Capture the cell that displays the provided text and extract its [x, y] central coordinate. 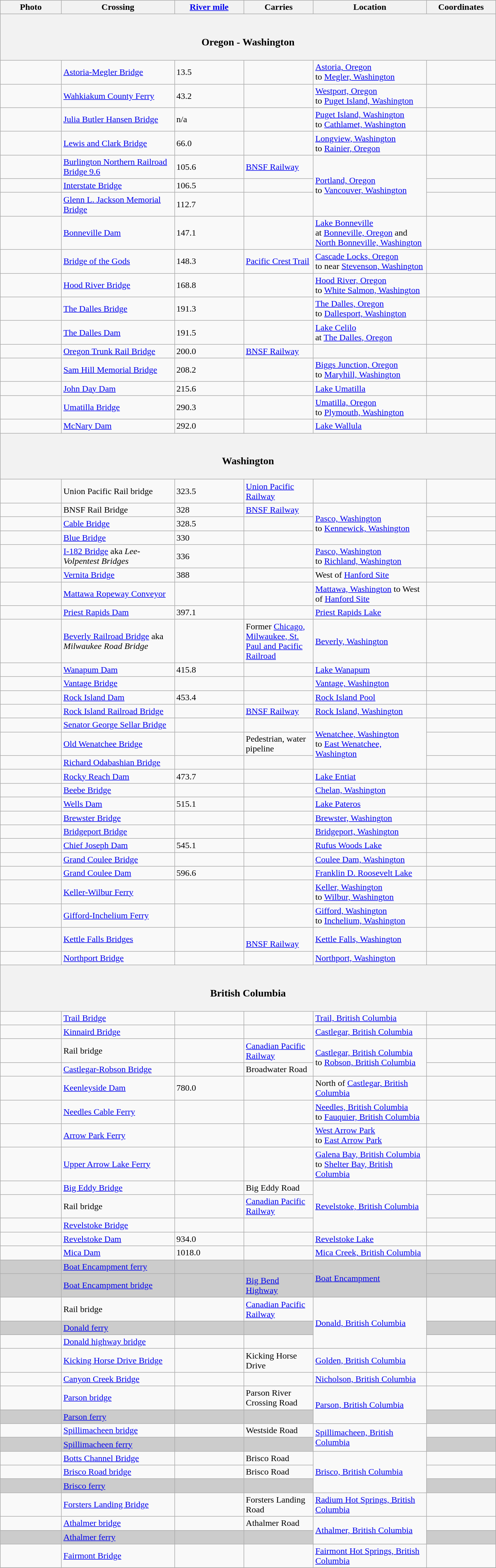
Coordinates [461, 7]
Arrow Park Ferry [118, 1136]
Location [370, 7]
BNSF Rail Bridge [118, 510]
112.7 [209, 204]
McNary Dam [118, 426]
Lake Umatilla [370, 389]
Parson bridge [118, 1398]
191.3 [209, 309]
1018.0 [209, 1253]
The Dalles Dam [118, 332]
105.6 [209, 167]
Rock Island, Washington [370, 711]
Gifford, Washingtonto Inchelium, Washington [370, 915]
Photo [31, 7]
388 [209, 575]
Vantage, Washington [370, 683]
West Arrow Parkto East Arrow Park [370, 1136]
Westport, Oregonto Puget Island, Washington [370, 96]
Athalmer bridge [118, 1523]
Hood River, Oregonto White Salmon, Washington [370, 285]
106.5 [209, 185]
Pacific Crest Trail [278, 262]
780.0 [209, 1088]
Wanapum Dam [118, 670]
Wahkiakum County Ferry [118, 96]
Wells Dam [118, 804]
Spillimacheen, British Columbia [370, 1437]
Spillimacheen ferry [118, 1444]
Canyon Creek Bridge [118, 1379]
Union Pacific Rail bridge [118, 491]
n/a [209, 119]
473.7 [209, 776]
Lewis and Clark Bridge [118, 143]
Boat Encampment [370, 1278]
Bonneville Dam [118, 233]
148.3 [209, 262]
Needles Cable Ferry [118, 1112]
Big Eddy Bridge [118, 1188]
336 [209, 556]
Bridgeport, Washington [370, 832]
Oregon - Washington [248, 37]
208.2 [209, 370]
Grand Coulee Bridge [118, 859]
397.1 [209, 613]
Union Pacific Railway [278, 491]
Revelstoke, British Columbia [370, 1206]
Biggs Junction, Oregonto Maryhill, Washington [370, 370]
Cable Bridge [118, 524]
British Columbia [248, 988]
292.0 [209, 426]
191.5 [209, 332]
Chelan, Washington [370, 790]
Kicking Horse Drive [278, 1360]
Brisco ferry [118, 1486]
147.1 [209, 233]
Gifford-Inchelium Ferry [118, 915]
200.0 [209, 351]
Richard Odabashian Bridge [118, 762]
Priest Rapids Dam [118, 613]
Oregon Trunk Rail Bridge [118, 351]
Brewster Bridge [118, 818]
Vantage Bridge [118, 683]
Donald, British Columbia [370, 1323]
168.8 [209, 285]
Priest Rapids Lake [370, 613]
596.6 [209, 873]
Lake Celiloat The Dalles, Oregon [370, 332]
Cascade Locks, Oregonto near Stevenson, Washington [370, 262]
Trail, British Columbia [370, 1018]
Beverly, Washington [370, 641]
13.5 [209, 72]
Glenn L. Jackson Memorial Bridge [118, 204]
Bridgeport Bridge [118, 832]
515.1 [209, 804]
Broadwater Road [278, 1069]
Kinnaird Bridge [118, 1032]
453.4 [209, 697]
Boat Encampment ferry [118, 1267]
Trail Bridge [118, 1018]
Brisco Road bridge [118, 1472]
Beebe Bridge [118, 790]
934.0 [209, 1239]
Parson, British Columbia [370, 1405]
328.5 [209, 524]
Galena Bay, British Columbiato Shelter Bay, British Columbia [370, 1164]
Beverly Railroad Bridge aka Milwaukee Road Bridge [118, 641]
Upper Arrow Lake Ferry [118, 1164]
Lake Bonnevilleat Bonneville, Oregon and North Bonneville, Washington [370, 233]
Longview, Washingtonto Rainier, Oregon [370, 143]
Castlegar-Robson Bridge [118, 1069]
Bridge of the Gods [118, 262]
Northport Bridge [118, 958]
Revelstoke Bridge [118, 1225]
Sam Hill Memorial Bridge [118, 370]
Julia Butler Hansen Bridge [118, 119]
Revelstoke Lake [370, 1239]
290.3 [209, 407]
545.1 [209, 846]
43.2 [209, 96]
328 [209, 510]
Rufus Woods Lake [370, 846]
West of Hanford Site [370, 575]
Astoria, Oregonto Megler, Washington [370, 72]
Former Chicago, Milwaukee, St. Paul and Pacific Railroad [278, 641]
Rock Island Pool [370, 697]
Hood River Bridge [118, 285]
Big Bend Highway [278, 1286]
Portland, Oregonto Vancouver, Washington [370, 185]
Athalmer ferry [118, 1537]
Chief Joseph Dam [118, 846]
415.8 [209, 670]
Washington [248, 456]
Forsters Landing Road [278, 1504]
Lake Wanapum [370, 670]
Rock Island Railroad Bridge [118, 711]
Umatilla Bridge [118, 407]
330 [209, 538]
Athalmer, British Columbia [370, 1530]
Vernita Bridge [118, 575]
Rocky Reach Dam [118, 776]
North of Castlegar, British Columbia [370, 1088]
Pedestrian, water pipeline [278, 744]
Brewster, Washington [370, 818]
Athalmer Road [278, 1523]
Keller-Wilbur Ferry [118, 892]
Senator George Sellar Bridge [118, 725]
Carries [278, 7]
Mattawa Ropeway Conveyor [118, 594]
323.5 [209, 491]
Donald ferry [118, 1328]
Crossing [118, 7]
Wenatchee, Washingtonto East Wenatchee, Washington [370, 744]
Castlegar, British Columbia [370, 1032]
Botts Channel Bridge [118, 1458]
Lake Wallula [370, 426]
Burlington Northern Railroad Bridge 9.6 [118, 167]
The Dalles Bridge [118, 309]
Forsters Landing Bridge [118, 1504]
Kicking Horse Drive Bridge [118, 1360]
Brisco, British Columbia [370, 1472]
Kettle Falls, Washington [370, 939]
Blue Bridge [118, 538]
Castlegar, British Columbiato Robson, British Columbia [370, 1057]
Pasco, Washingtonto Richland, Washington [370, 556]
Parson River Crossing Road [278, 1398]
Pasco, Washingtonto Kennewick, Washington [370, 524]
Lake Pateros [370, 804]
215.6 [209, 389]
Westside Road [278, 1431]
Mattawa, Washington to West of Hanford Site [370, 594]
Radium Hot Springs, British Columbia [370, 1504]
Keller, Washingtonto Wilbur, Washington [370, 892]
Coulee Dam, Washington [370, 859]
River mile [209, 7]
Northport, Washington [370, 958]
Grand Coulee Dam [118, 873]
I-182 Bridge aka Lee-Volpentest Bridges [118, 556]
Keenleyside Dam [118, 1088]
Franklin D. Roosevelt Lake [370, 873]
Golden, British Columbia [370, 1360]
Mica Dam [118, 1253]
Astoria-Megler Bridge [118, 72]
Puget Island, Washingtonto Cathlamet, Washington [370, 119]
Nicholson, British Columbia [370, 1379]
Boat Encampment bridge [118, 1286]
Parson ferry [118, 1417]
Kettle Falls Bridges [118, 939]
Umatilla, Oregonto Plymouth, Washington [370, 407]
The Dalles, Oregonto Dallesport, Washington [370, 309]
Needles, British Columbiato Fauquier, British Columbia [370, 1112]
Lake Entiat [370, 776]
66.0 [209, 143]
Old Wenatchee Bridge [118, 744]
Donald highway bridge [118, 1342]
John Day Dam [118, 389]
Big Eddy Road [278, 1188]
Rock Island Dam [118, 697]
Mica Creek, British Columbia [370, 1253]
Fairmont Hot Springs, British Columbia [370, 1556]
Spillimacheen bridge [118, 1431]
Interstate Bridge [118, 185]
Revelstoke Dam [118, 1239]
Fairmont Bridge [118, 1556]
